Identify which cell holds the provided text, then report its [x, y] central coordinate. 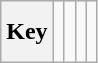
Key [27, 32]
